Provide the [x, y] coordinate of the cell's center where the given text is located.  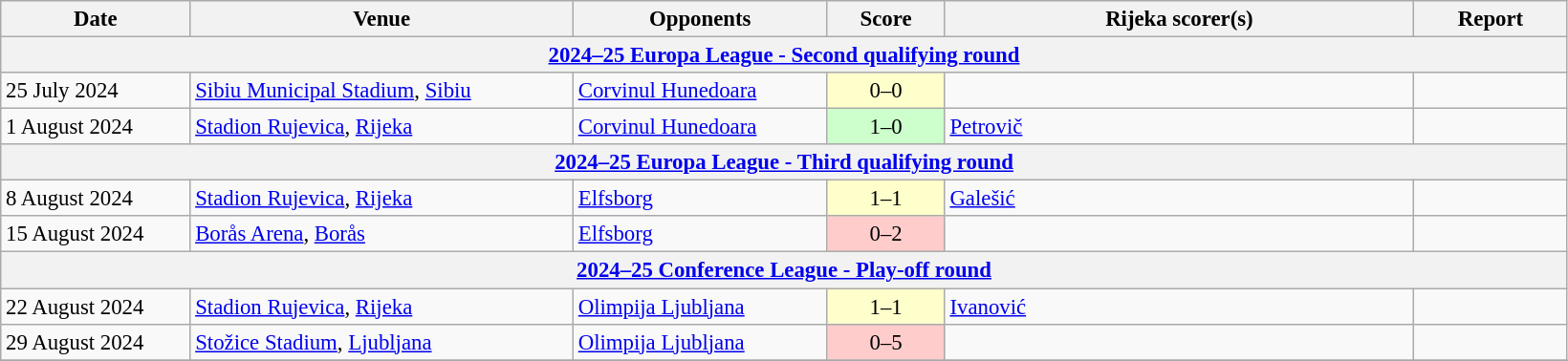
Stožice Stadium, Ljubljana [382, 342]
Score [885, 19]
0–2 [885, 234]
Opponents [700, 19]
Ivanović [1180, 307]
1–0 [885, 127]
2024–25 Europa League - Second qualifying round [784, 55]
2024–25 Europa League - Third qualifying round [784, 162]
25 July 2024 [96, 91]
29 August 2024 [96, 342]
Sibiu Municipal Stadium, Sibiu [382, 91]
Galešić [1180, 199]
8 August 2024 [96, 199]
Date [96, 19]
0–0 [885, 91]
2024–25 Conference League - Play-off round [784, 270]
Venue [382, 19]
1 August 2024 [96, 127]
Petrovič [1180, 127]
Report [1492, 19]
0–5 [885, 342]
22 August 2024 [96, 307]
Rijeka scorer(s) [1180, 19]
15 August 2024 [96, 234]
Borås Arena, Borås [382, 234]
